Return [x, y] of the center of cell containing provided text 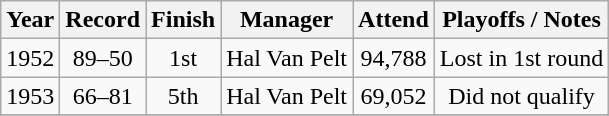
69,052 [394, 96]
Year [30, 20]
89–50 [103, 58]
Lost in 1st round [521, 58]
1952 [30, 58]
Record [103, 20]
Finish [184, 20]
5th [184, 96]
1st [184, 58]
Did not qualify [521, 96]
66–81 [103, 96]
94,788 [394, 58]
Playoffs / Notes [521, 20]
1953 [30, 96]
Attend [394, 20]
Manager [287, 20]
